Pinpoint the cell where the given text exists, returning its [X, Y] midpoint coordinate. 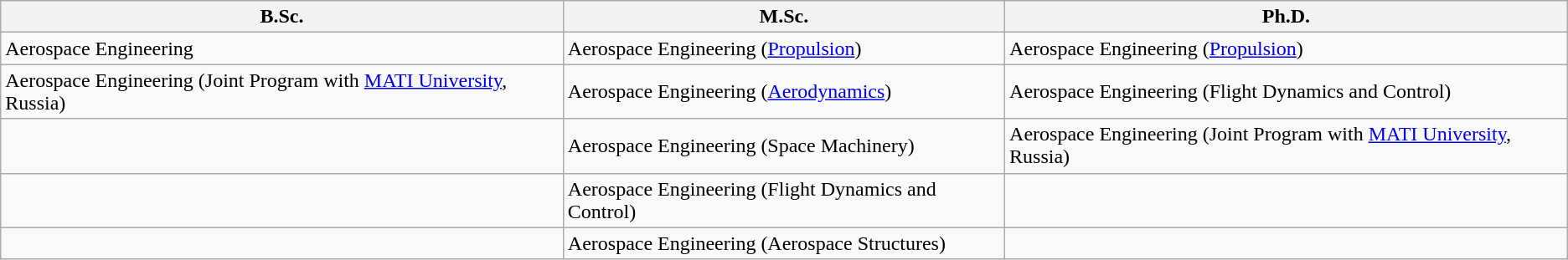
Ph.D. [1287, 17]
M.Sc. [784, 17]
Aerospace Engineering [282, 48]
B.Sc. [282, 17]
Aerospace Engineering (Space Machinery) [784, 145]
Aerospace Engineering (Aerospace Structures) [784, 243]
Aerospace Engineering (Aerodynamics) [784, 92]
